Pinpoint the cell where the given text exists, returning its [X, Y] midpoint coordinate. 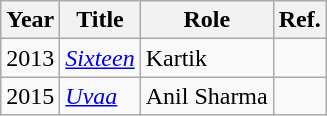
Year [30, 20]
Sixteen [100, 58]
2013 [30, 58]
Anil Sharma [206, 96]
Role [206, 20]
Kartik [206, 58]
Uvaa [100, 96]
2015 [30, 96]
Title [100, 20]
Ref. [300, 20]
